Pinpoint the cell where the given text exists, returning its [x, y] midpoint coordinate. 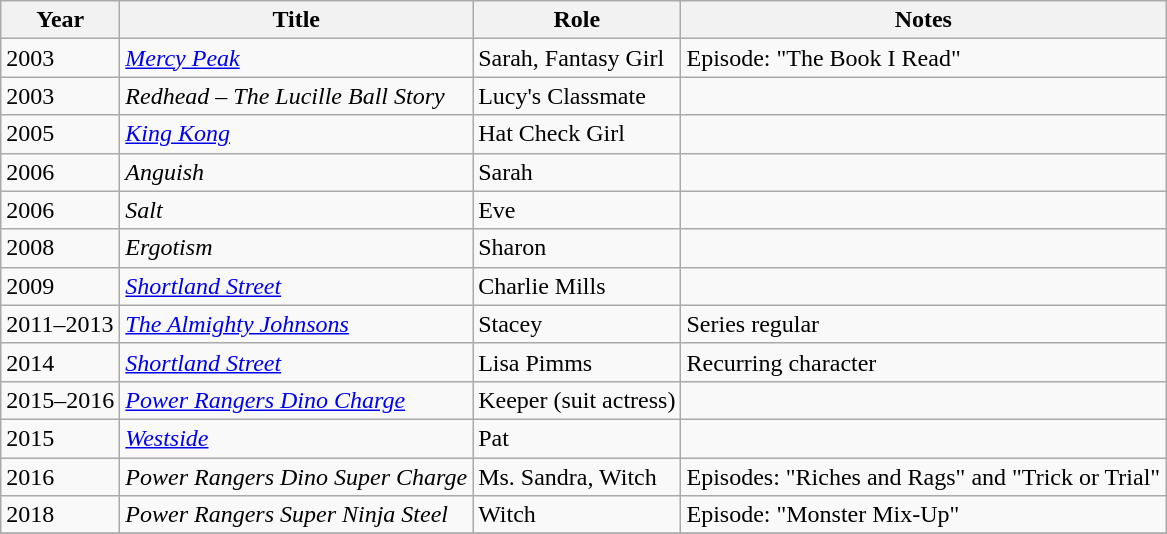
Sarah [577, 172]
2018 [60, 515]
Lisa Pimms [577, 362]
Hat Check Girl [577, 134]
Title [296, 20]
The Almighty Johnsons [296, 324]
2008 [60, 248]
Episodes: "Riches and Rags" and "Trick or Trial" [924, 477]
Episode: "Monster Mix-Up" [924, 515]
2005 [60, 134]
Power Rangers Dino Super Charge [296, 477]
2009 [60, 286]
Episode: "The Book I Read" [924, 58]
Stacey [577, 324]
Salt [296, 210]
King Kong [296, 134]
2016 [60, 477]
Sarah, Fantasy Girl [577, 58]
Lucy's Classmate [577, 96]
Charlie Mills [577, 286]
2015–2016 [60, 400]
Ergotism [296, 248]
Series regular [924, 324]
Sharon [577, 248]
Eve [577, 210]
Ms. Sandra, Witch [577, 477]
Recurring character [924, 362]
Power Rangers Super Ninja Steel [296, 515]
Power Rangers Dino Charge [296, 400]
2011–2013 [60, 324]
Westside [296, 438]
Year [60, 20]
Notes [924, 20]
Redhead – The Lucille Ball Story [296, 96]
Pat [577, 438]
2015 [60, 438]
Witch [577, 515]
Anguish [296, 172]
Role [577, 20]
Keeper (suit actress) [577, 400]
Mercy Peak [296, 58]
2014 [60, 362]
